Detect which cell encompasses the target text, then output its (x, y) center coordinate. 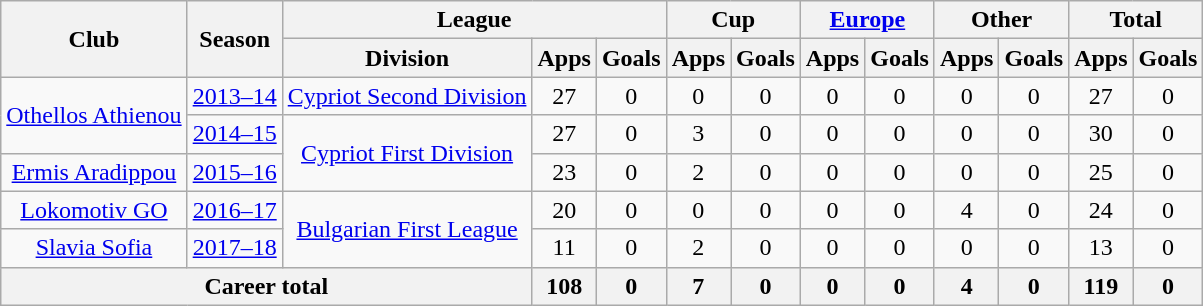
3 (698, 134)
2016–17 (234, 210)
Cypriot First Division (407, 153)
Season (234, 39)
Division (407, 58)
7 (698, 286)
League (474, 20)
2015–16 (234, 172)
Othellos Athienou (94, 115)
Cup (733, 20)
11 (564, 248)
13 (1101, 248)
108 (564, 286)
Europe (867, 20)
Career total (266, 286)
2017–18 (234, 248)
Total (1136, 20)
Ermis Aradippou (94, 172)
23 (564, 172)
25 (1101, 172)
30 (1101, 134)
Slavia Sofia (94, 248)
Bulgarian First League (407, 229)
20 (564, 210)
24 (1101, 210)
2014–15 (234, 134)
Lokomotiv GO (94, 210)
Club (94, 39)
119 (1101, 286)
Cypriot Second Division (407, 96)
Other (1001, 20)
2013–14 (234, 96)
